Detect which cell encompasses the target text, then output its (x, y) center coordinate. 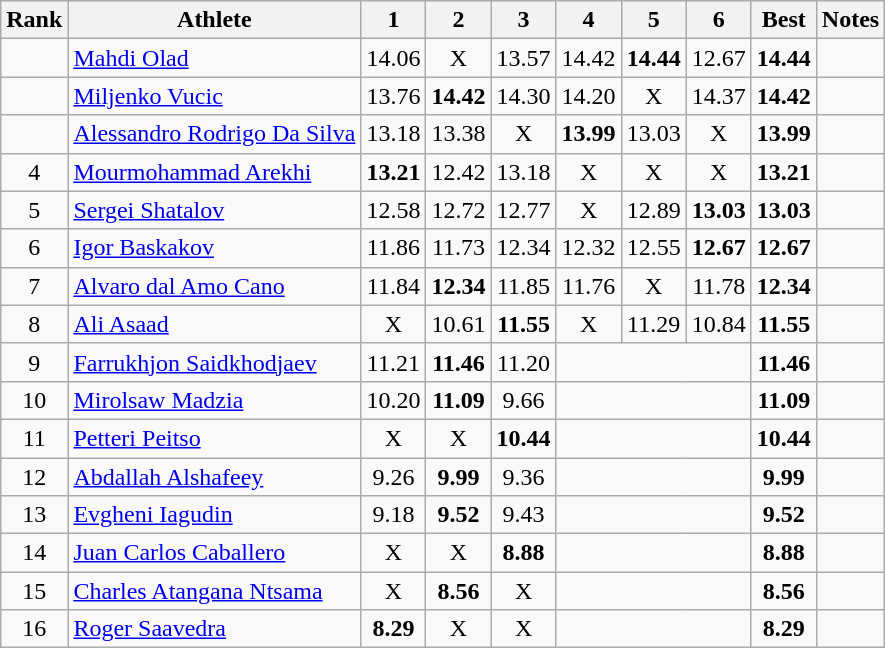
Sergei Shatalov (214, 210)
3 (524, 20)
10.20 (394, 400)
12.77 (524, 210)
Rank (34, 20)
Petteri Peitso (214, 438)
13.76 (394, 96)
14.06 (394, 58)
12.58 (394, 210)
Igor Baskakov (214, 248)
7 (34, 286)
12.32 (588, 248)
12.55 (654, 248)
Mourmohammad Arekhi (214, 172)
Juan Carlos Caballero (214, 553)
Roger Saavedra (214, 629)
9.66 (524, 400)
Evgheni Iagudin (214, 515)
11.21 (394, 362)
Alvaro dal Amo Cano (214, 286)
11.84 (394, 286)
Notes (850, 20)
14.20 (588, 96)
9.36 (524, 477)
11.73 (458, 248)
16 (34, 629)
9.18 (394, 515)
14.30 (524, 96)
11.76 (588, 286)
Ali Asaad (214, 324)
Best (784, 20)
1 (394, 20)
11.20 (524, 362)
11.85 (524, 286)
9.26 (394, 477)
10 (34, 400)
Charles Atangana Ntsama (214, 591)
11.78 (718, 286)
8 (34, 324)
14.37 (718, 96)
Abdallah Alshafeey (214, 477)
10.61 (458, 324)
11.86 (394, 248)
Farrukhjon Saidkhodjaev (214, 362)
12.42 (458, 172)
Alessandro Rodrigo Da Silva (214, 134)
12 (34, 477)
10.84 (718, 324)
13.38 (458, 134)
Athlete (214, 20)
Miljenko Vucic (214, 96)
Mahdi Olad (214, 58)
9.43 (524, 515)
11 (34, 438)
12.72 (458, 210)
Mirolsaw Madzia (214, 400)
2 (458, 20)
11.29 (654, 324)
13 (34, 515)
12.89 (654, 210)
13.57 (524, 58)
14 (34, 553)
9 (34, 362)
15 (34, 591)
